From the cell containing the given text, extract its center point as (X, Y) coordinate. 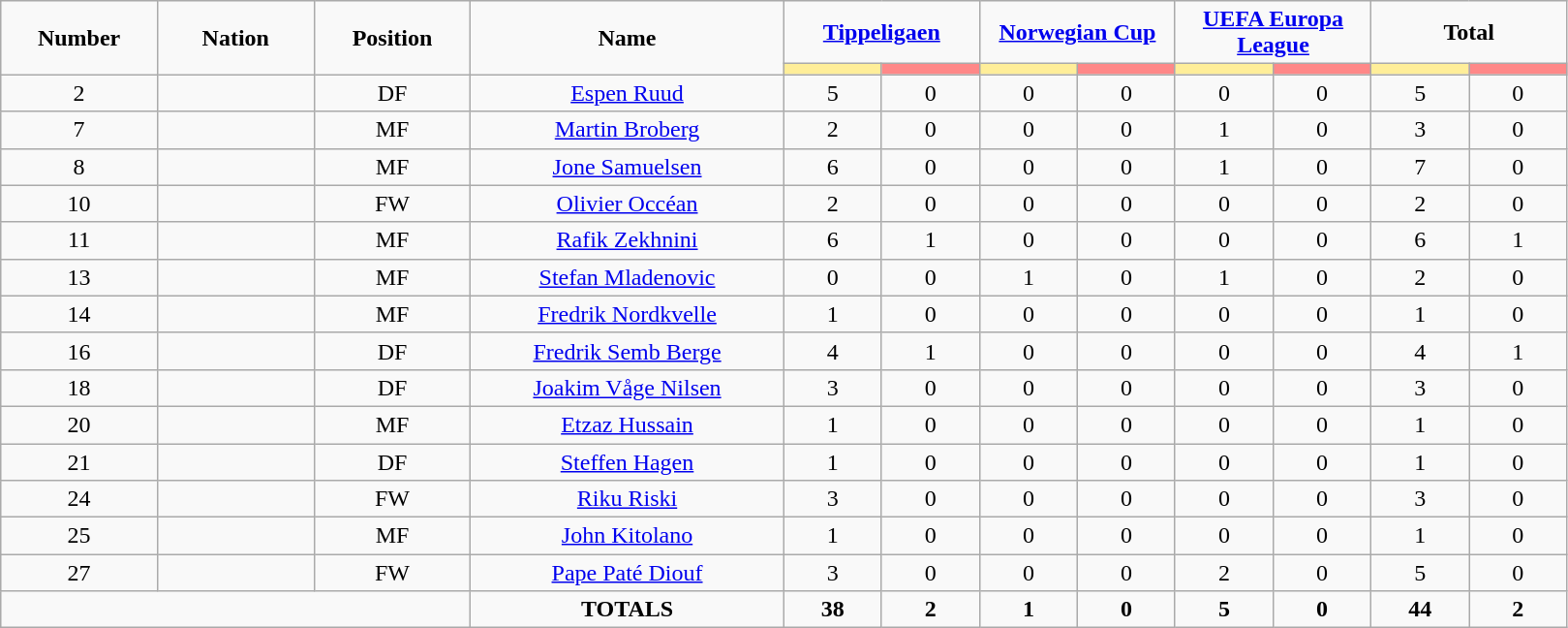
Stefan Mladenovic (628, 277)
14 (79, 314)
Name (628, 38)
8 (79, 167)
Martin Broberg (628, 130)
Number (79, 38)
Pape Paté Diouf (628, 573)
Position (392, 38)
Steffen Hagen (628, 462)
21 (79, 462)
Jone Samuelsen (628, 167)
13 (79, 277)
Tippeligaen (881, 33)
44 (1420, 610)
Total (1469, 33)
Norwegian Cup (1077, 33)
UEFA Europa League (1273, 33)
Fredrik Semb Berge (628, 351)
24 (79, 499)
10 (79, 204)
18 (79, 388)
20 (79, 424)
27 (79, 573)
Etzaz Hussain (628, 424)
Rafik Zekhnini (628, 240)
16 (79, 351)
Espen Ruud (628, 93)
Olivier Occéan (628, 204)
TOTALS (628, 610)
Riku Riski (628, 499)
Joakim Våge Nilsen (628, 388)
Fredrik Nordkvelle (628, 314)
Nation (235, 38)
11 (79, 240)
38 (833, 610)
25 (79, 536)
John Kitolano (628, 536)
